Search for the cell housing the specified text and yield its [X, Y] center coordinate. 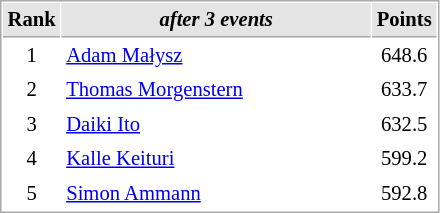
632.5 [404, 124]
1 [32, 56]
Points [404, 20]
2 [32, 90]
Rank [32, 20]
4 [32, 158]
after 3 events [216, 20]
Simon Ammann [216, 194]
592.8 [404, 194]
Adam Małysz [216, 56]
5 [32, 194]
633.7 [404, 90]
Daiki Ito [216, 124]
599.2 [404, 158]
648.6 [404, 56]
3 [32, 124]
Thomas Morgenstern [216, 90]
Kalle Keituri [216, 158]
